Search for the cell housing the specified text and yield its [x, y] center coordinate. 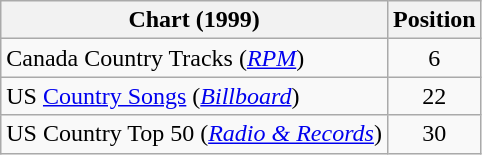
30 [434, 134]
US Country Songs (Billboard) [194, 96]
Canada Country Tracks (RPM) [194, 58]
Position [434, 20]
6 [434, 58]
Chart (1999) [194, 20]
US Country Top 50 (Radio & Records) [194, 134]
22 [434, 96]
